Extract the (X, Y) coordinate from the center of the cell holding the provided text.  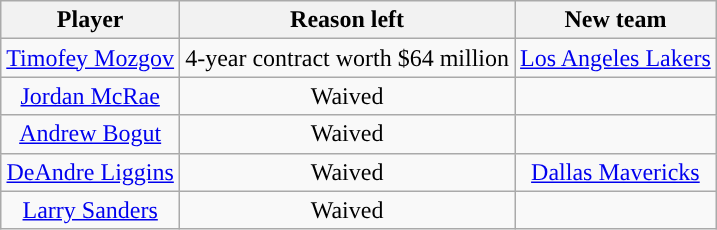
Jordan McRae (90, 96)
Dallas Mavericks (616, 172)
Player (90, 20)
DeAndre Liggins (90, 172)
Larry Sanders (90, 210)
Reason left (348, 20)
New team (616, 20)
Los Angeles Lakers (616, 58)
4-year contract worth $64 million (348, 58)
Timofey Mozgov (90, 58)
Andrew Bogut (90, 134)
